Extract the (X, Y) coordinate from the center of the cell holding the provided text.  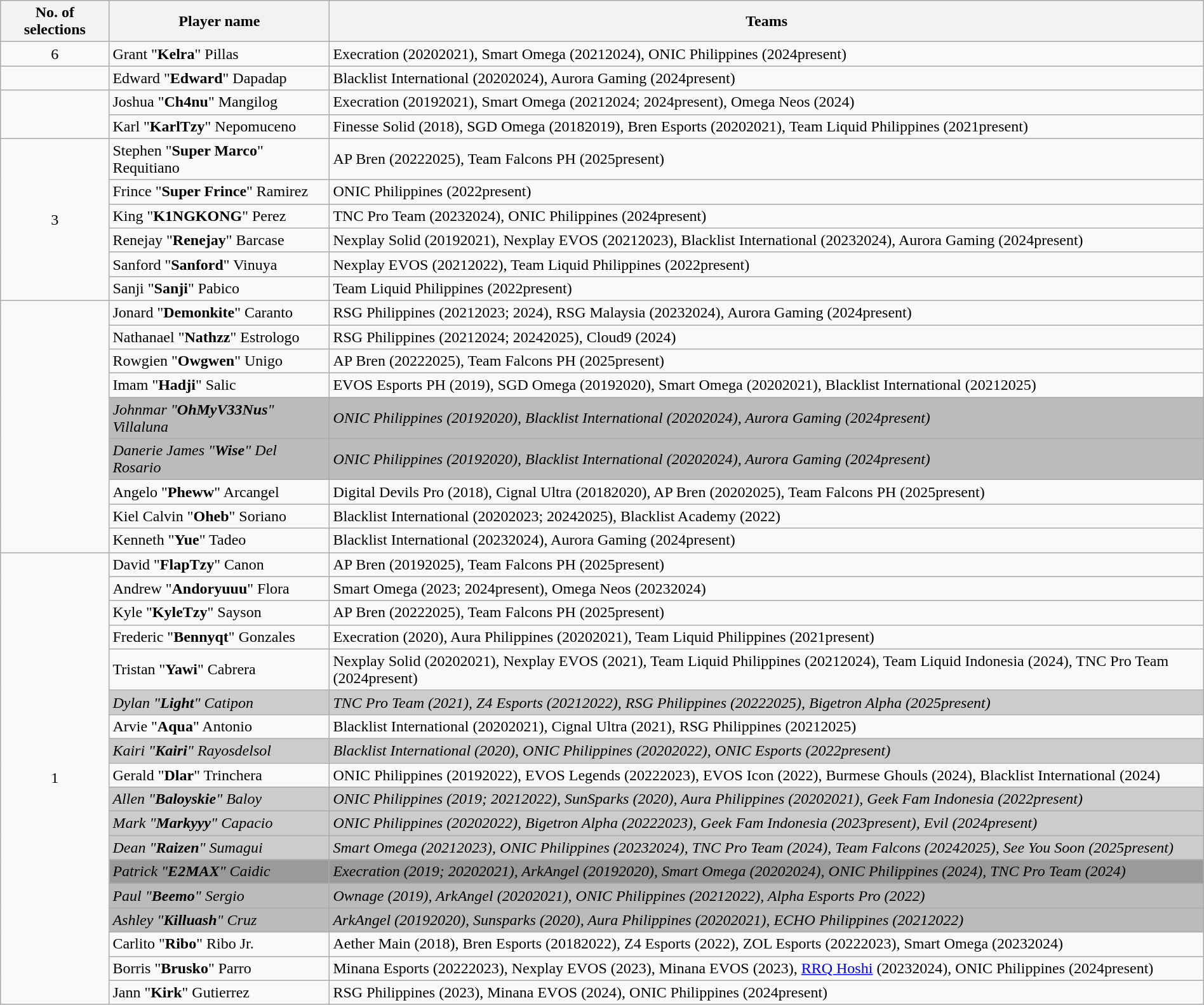
Blacklist International (20202023; 20242025), Blacklist Academy (2022) (766, 516)
Kyle "KyleTzy" Sayson (220, 613)
Danerie James "Wise" Del Rosario (220, 460)
1 (55, 778)
Rowgien "Owgwen" Unigo (220, 361)
RSG Philippines (20212023; 2024), RSG Malaysia (20232024), Aurora Gaming (2024present) (766, 312)
3 (55, 220)
Nexplay Solid (20192021), Nexplay EVOS (20212023), Blacklist International (20232024), Aurora Gaming (2024present) (766, 240)
Jonard "Demonkite" Caranto (220, 312)
Blacklist International (20232024), Aurora Gaming (2024present) (766, 540)
Aether Main (2018), Bren Esports (20182022), Z4 Esports (2022), ZOL Esports (20222023), Smart Omega (20232024) (766, 944)
Imam "Hadji" Salic (220, 385)
Nexplay EVOS (20212022), Team Liquid Philippines (2022present) (766, 264)
ONIC Philippines (2019; 20212022), SunSparks (2020), Aura Philippines (20202021), Geek Fam Indonesia (2022present) (766, 799)
Sanford "Sanford" Vinuya (220, 264)
Nathanael "Nathzz" Estrologo (220, 337)
Arvie "Aqua" Antonio (220, 726)
ArkAngel (20192020), Sunsparks (2020), Aura Philippines (20202021), ECHO Philippines (20212022) (766, 920)
Teams (766, 22)
Dean "Raizen" Sumagui (220, 848)
David "FlapTzy" Canon (220, 564)
Nexplay Solid (20202021), Nexplay EVOS (2021), Team Liquid Philippines (20212024), Team Liquid Indonesia (2024), TNC Pro Team (2024present) (766, 669)
Joshua "Ch4nu" Mangilog (220, 102)
Kiel Calvin "Oheb" Soriano (220, 516)
Minana Esports (20222023), Nexplay EVOS (2023), Minana EVOS (2023), RRQ Hoshi (20232024), ONIC Philippines (2024present) (766, 968)
ONIC Philippines (20192022), EVOS Legends (20222023), EVOS Icon (2022), Burmese Ghouls (2024), Blacklist International (2024) (766, 775)
AP Bren (20192025), Team Falcons PH (2025present) (766, 564)
ONIC Philippines (20202022), Bigetron Alpha (20222023), Geek Fam Indonesia (2023present), Evil (2024present) (766, 823)
Execration (2020), Aura Philippines (20202021), Team Liquid Philippines (2021present) (766, 637)
Digital Devils Pro (2018), Cignal Ultra (20182020), AP Bren (20202025), Team Falcons PH (2025present) (766, 492)
TNC Pro Team (2021), Z4 Esports (20212022), RSG Philippines (20222025), Bigetron Alpha (2025present) (766, 702)
Ownage (2019), ArkAngel (20202021), ONIC Philippines (20212022), Alpha Esports Pro (2022) (766, 896)
Karl "KarlTzy" Nepomuceno (220, 126)
Player name (220, 22)
Edward "Edward" Dapadap (220, 78)
Frince "Super Frince" Ramirez (220, 192)
Sanji "Sanji" Pabico (220, 288)
Dylan "Light" Catipon (220, 702)
Frederic "Bennyqt" Gonzales (220, 637)
RSG Philippines (20212024; 20242025), Cloud9 (2024) (766, 337)
ONIC Philippines (2022present) (766, 192)
Carlito "Ribo" Ribo Jr. (220, 944)
Blacklist International (20202021), Cignal Ultra (2021), RSG Philippines (20212025) (766, 726)
Jann "Kirk" Gutierrez (220, 992)
Execration (2019; 20202021), ArkAngel (20192020), Smart Omega (20202024), ONIC Philippines (2024), TNC Pro Team (2024) (766, 872)
King "K1NGKONG" Perez (220, 216)
Andrew "Andoryuuu" Flora (220, 589)
Angelo "Pheww" Arcangel (220, 492)
Mark "Markyyy" Capacio (220, 823)
RSG Philippines (2023), Minana EVOS (2024), ONIC Philippines (2024present) (766, 992)
Johnmar "OhMyV33Nus" Villaluna (220, 418)
Finesse Solid (2018), SGD Omega (20182019), Bren Esports (20202021), Team Liquid Philippines (2021present) (766, 126)
No. of selections (55, 22)
Tristan "Yawi" Cabrera (220, 669)
Grant "Kelra" Pillas (220, 54)
Ashley "Killuash" Cruz (220, 920)
Kenneth "Yue" Tadeo (220, 540)
TNC Pro Team (20232024), ONIC Philippines (2024present) (766, 216)
Stephen "Super Marco" Requitiano (220, 159)
Execration (20202021), Smart Omega (20212024), ONIC Philippines (2024present) (766, 54)
Kairi "Kairi" Rayosdelsol (220, 750)
Gerald "Dlar" Trinchera (220, 775)
Smart Omega (2023; 2024present), Omega Neos (20232024) (766, 589)
EVOS Esports PH (2019), SGD Omega (20192020), Smart Omega (20202021), Blacklist International (20212025) (766, 385)
Team Liquid Philippines (2022present) (766, 288)
Blacklist International (2020), ONIC Philippines (20202022), ONIC Esports (2022present) (766, 750)
Borris "Brusko" Parro (220, 968)
Paul "Beemo" Sergio (220, 896)
Smart Omega (20212023), ONIC Philippines (20232024), TNC Pro Team (2024), Team Falcons (20242025), See You Soon (2025present) (766, 848)
Allen "Baloyskie" Baloy (220, 799)
Blacklist International (20202024), Aurora Gaming (2024present) (766, 78)
6 (55, 54)
Renejay "Renejay" Barcase (220, 240)
Execration (20192021), Smart Omega (20212024; 2024present), Omega Neos (2024) (766, 102)
Patrick "E2MAX" Caidic (220, 872)
